For the text-containing cell, return its midpoint in (x, y) coordinate format. 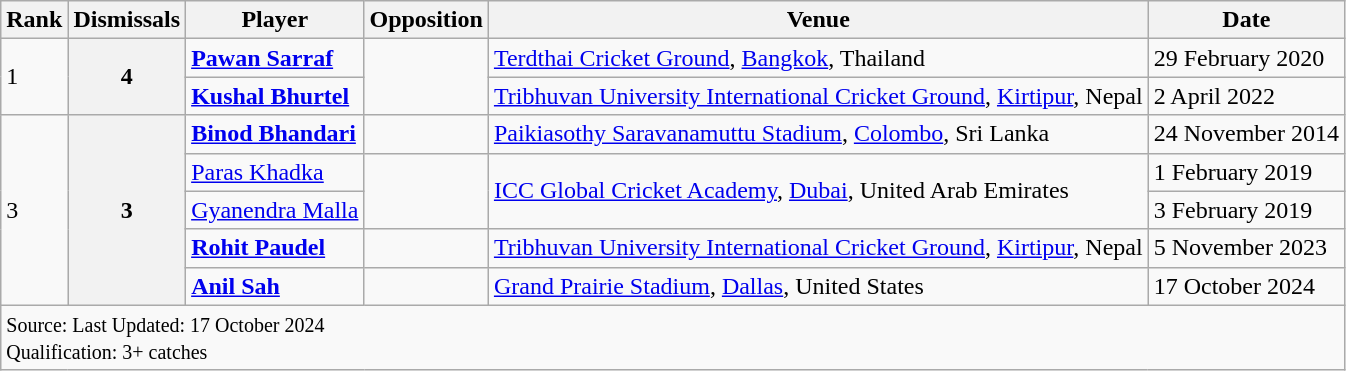
Paikiasothy Saravanamuttu Stadium, Colombo, Sri Lanka (818, 134)
Venue (818, 20)
5 November 2023 (1246, 248)
Date (1246, 20)
3 February 2019 (1246, 210)
29 February 2020 (1246, 58)
Pawan Sarraf (275, 58)
Kushal Bhurtel (275, 96)
1 February 2019 (1246, 172)
Paras Khadka (275, 172)
Binod Bhandari (275, 134)
ICC Global Cricket Academy, Dubai, United Arab Emirates (818, 191)
Dismissals (127, 20)
17 October 2024 (1246, 286)
Opposition (426, 20)
Player (275, 20)
Grand Prairie Stadium, Dallas, United States (818, 286)
1 (34, 77)
4 (127, 77)
Anil Sah (275, 286)
24 November 2014 (1246, 134)
Rank (34, 20)
Rohit Paudel (275, 248)
Gyanendra Malla (275, 210)
2 April 2022 (1246, 96)
Terdthai Cricket Ground, Bangkok, Thailand (818, 58)
Source: Last Updated: 17 October 2024Qualification: 3+ catches (673, 338)
